Determine the [x, y] coordinate at the center of the cell enclosing the given text.  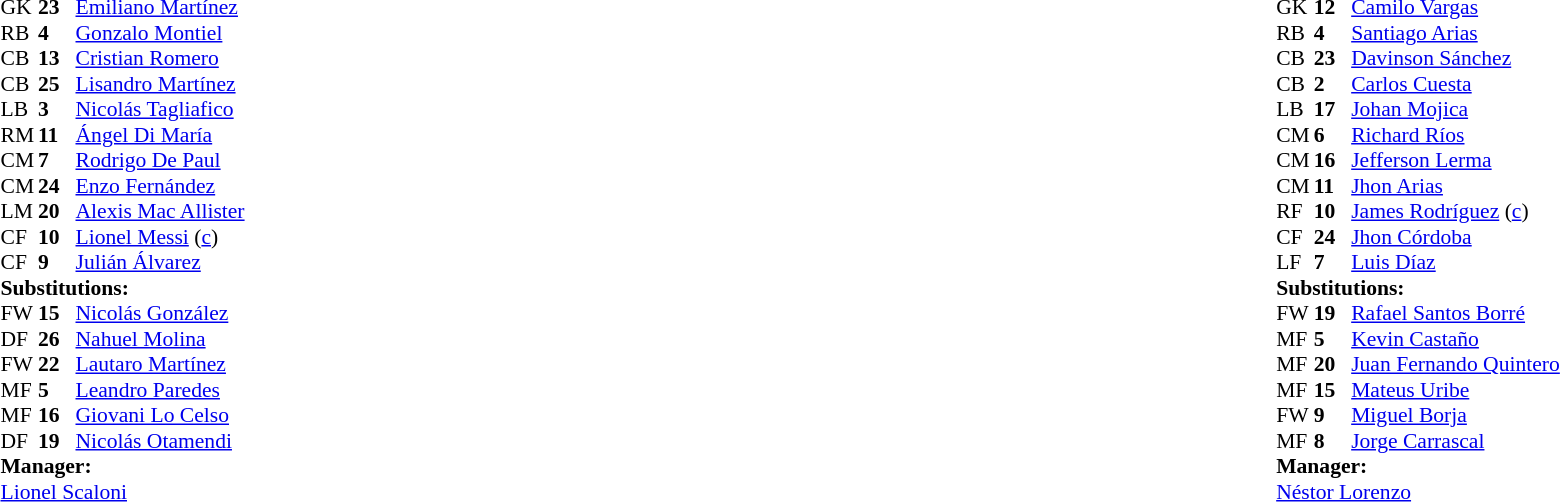
2 [1333, 84]
Santiago Arias [1456, 33]
23 [1333, 59]
Lautaro Martínez [160, 365]
22 [57, 365]
Carlos Cuesta [1456, 84]
Lionel Messi (c) [160, 237]
Rafael Santos Borré [1456, 313]
RF [1295, 211]
Gonzalo Montiel [160, 33]
17 [1333, 109]
Lisandro Martínez [160, 84]
Nahuel Molina [160, 339]
Cristian Romero [160, 59]
6 [1333, 135]
LM [19, 211]
Nicolás Otamendi [160, 441]
Nicolás Tagliafico [160, 109]
Alexis Mac Allister [160, 211]
Juan Fernando Quintero [1456, 365]
Ángel Di María [160, 135]
Giovani Lo Celso [160, 415]
Nicolás González [160, 313]
Jefferson Lerma [1456, 161]
Jhon Arias [1456, 186]
Mateus Uribe [1456, 390]
Richard Ríos [1456, 135]
Leandro Paredes [160, 390]
Rodrigo De Paul [160, 161]
Jhon Córdoba [1456, 237]
LF [1295, 263]
3 [57, 109]
Kevin Castaño [1456, 339]
James Rodríguez (c) [1456, 211]
Enzo Fernández [160, 186]
Davinson Sánchez [1456, 59]
Julián Álvarez [160, 263]
Luis Díaz [1456, 263]
13 [57, 59]
Miguel Borja [1456, 415]
Jorge Carrascal [1456, 441]
Johan Mojica [1456, 109]
25 [57, 84]
RM [19, 135]
26 [57, 339]
8 [1333, 441]
